Detect which cell encompasses the target text, then output its (x, y) center coordinate. 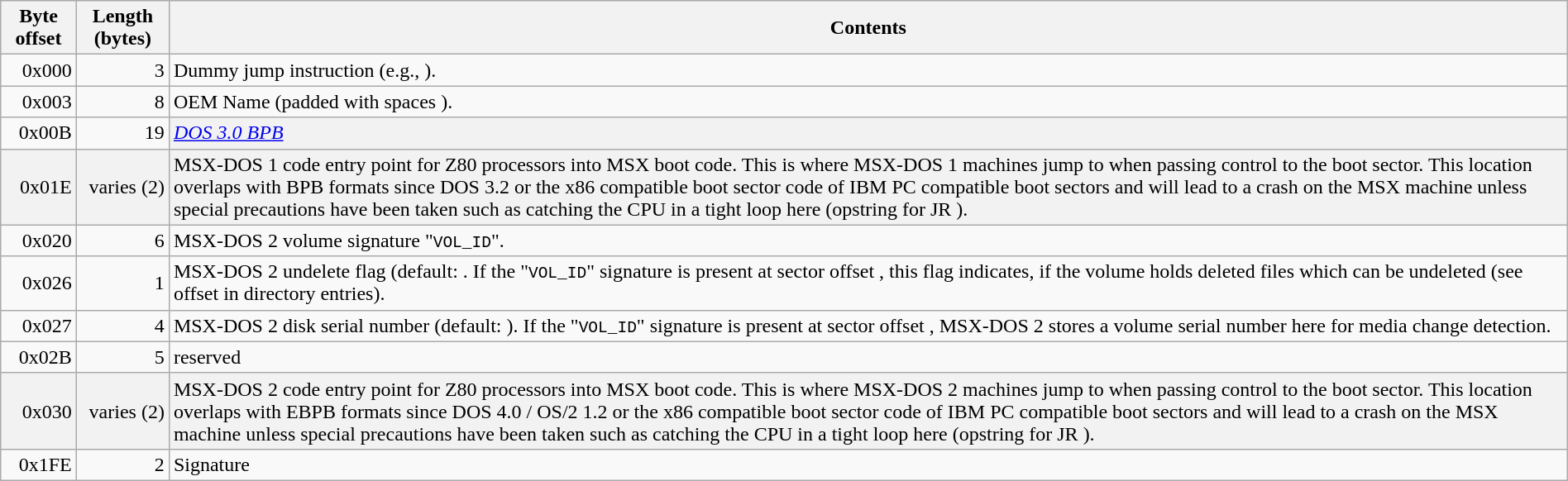
0x1FE (39, 464)
reserved (868, 357)
8 (122, 102)
0x003 (39, 102)
0x02B (39, 357)
MSX-DOS 2 volume signature "VOL_ID". (868, 240)
0x026 (39, 283)
5 (122, 357)
4 (122, 326)
Length (bytes) (122, 28)
0x01E (39, 187)
0x000 (39, 70)
2 (122, 464)
0x00B (39, 133)
6 (122, 240)
Byte offset (39, 28)
0x030 (39, 411)
0x027 (39, 326)
OEM Name (padded with spaces ). (868, 102)
1 (122, 283)
19 (122, 133)
Signature (868, 464)
3 (122, 70)
DOS 3.0 BPB (868, 133)
Dummy jump instruction (e.g., ). (868, 70)
0x020 (39, 240)
Contents (868, 28)
